Identify which cell holds the provided text, then report its (x, y) central coordinate. 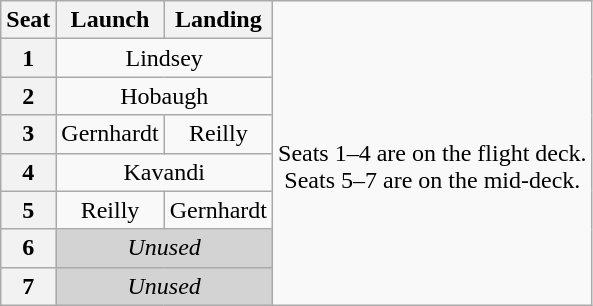
Kavandi (164, 172)
7 (28, 286)
4 (28, 172)
2 (28, 96)
Landing (218, 20)
1 (28, 58)
Seat (28, 20)
Lindsey (164, 58)
5 (28, 210)
6 (28, 248)
Launch (110, 20)
Hobaugh (164, 96)
3 (28, 134)
Seats 1–4 are on the flight deck.Seats 5–7 are on the mid-deck. (433, 153)
